Provide the (x, y) coordinate of the cell's center where the given text is located.  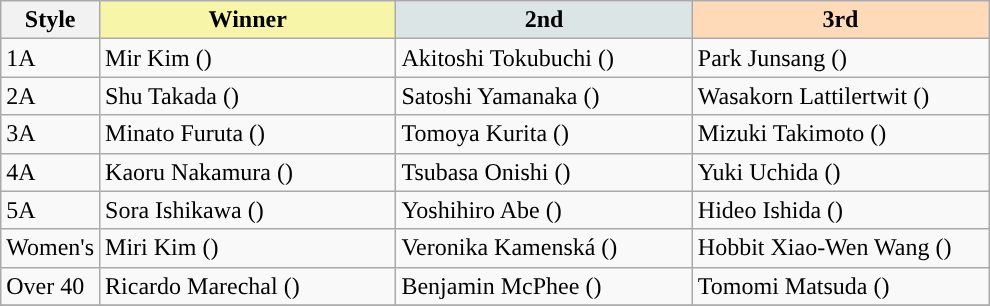
Veronika Kamenská () (544, 248)
Ricardo Marechal () (248, 286)
Style (50, 20)
Winner (248, 20)
Women's (50, 248)
Akitoshi Tokubuchi () (544, 58)
Yoshihiro Abe () (544, 210)
Wasakorn Lattilertwit () (840, 96)
Hideo Ishida () (840, 210)
1A (50, 58)
Tomomi Matsuda () (840, 286)
Benjamin McPhee () (544, 286)
2A (50, 96)
4A (50, 172)
Hobbit Xiao-Wen Wang () (840, 248)
Miri Kim () (248, 248)
Over 40 (50, 286)
3A (50, 134)
Satoshi Yamanaka () (544, 96)
Sora Ishikawa () (248, 210)
Yuki Uchida () (840, 172)
Mir Kim () (248, 58)
3rd (840, 20)
Minato Furuta () (248, 134)
Kaoru Nakamura () (248, 172)
Mizuki Takimoto () (840, 134)
5A (50, 210)
Tomoya Kurita () (544, 134)
2nd (544, 20)
Tsubasa Onishi () (544, 172)
Park Junsang () (840, 58)
Shu Takada () (248, 96)
